Provide the [x, y] coordinate of the cell's center where the given text is located.  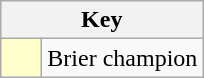
Brier champion [122, 58]
Key [102, 20]
